Return (X, Y) of the center of cell containing provided text 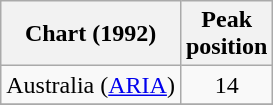
14 (226, 85)
Australia (ARIA) (91, 85)
Peakposition (226, 34)
Chart (1992) (91, 34)
